Search for the cell housing the specified text and yield its [x, y] center coordinate. 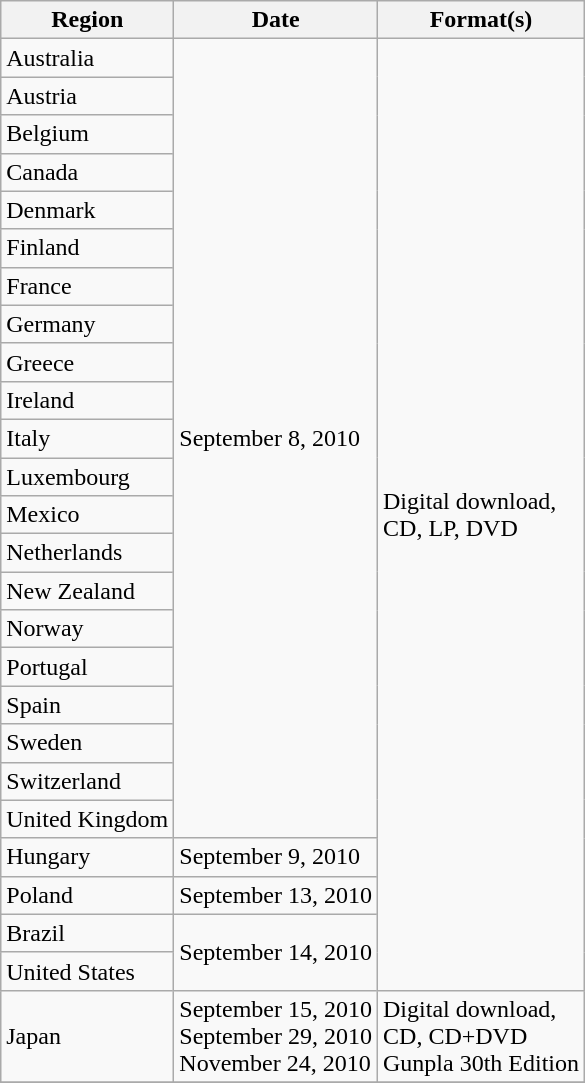
Hungary [88, 857]
Italy [88, 438]
Ireland [88, 400]
Norway [88, 629]
Luxembourg [88, 477]
Canada [88, 172]
Denmark [88, 210]
Belgium [88, 134]
Format(s) [482, 20]
September 9, 2010 [276, 857]
United States [88, 971]
New Zealand [88, 591]
Digital download,CD, CD+DVDGunpla 30th Edition [482, 1036]
Japan [88, 1036]
Spain [88, 705]
Finland [88, 248]
Austria [88, 96]
United Kingdom [88, 819]
September 13, 2010 [276, 895]
September 15, 2010September 29, 2010November 24, 2010 [276, 1036]
Netherlands [88, 553]
Date [276, 20]
September 8, 2010 [276, 438]
Poland [88, 895]
Australia [88, 58]
Greece [88, 362]
Germany [88, 324]
September 14, 2010 [276, 952]
Brazil [88, 933]
Portugal [88, 667]
Sweden [88, 743]
France [88, 286]
Switzerland [88, 781]
Mexico [88, 515]
Digital download,CD, LP, DVD [482, 515]
Region [88, 20]
